Extract the (X, Y) coordinate from the center of the cell holding the provided text.  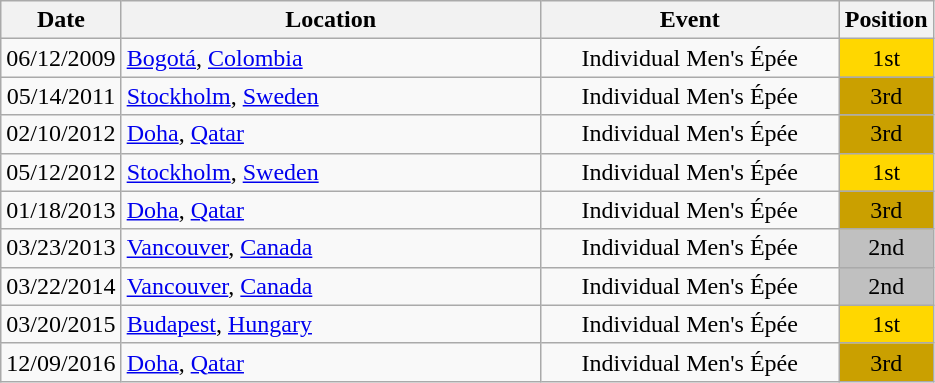
Bogotá, Colombia (330, 58)
01/18/2013 (61, 210)
02/10/2012 (61, 134)
12/09/2016 (61, 362)
Event (690, 20)
Date (61, 20)
Budapest, Hungary (330, 324)
05/14/2011 (61, 96)
06/12/2009 (61, 58)
03/20/2015 (61, 324)
Position (886, 20)
03/23/2013 (61, 248)
05/12/2012 (61, 172)
03/22/2014 (61, 286)
Location (330, 20)
